Scan for the cell matching the given text and deliver its [x, y] coordinate at center. 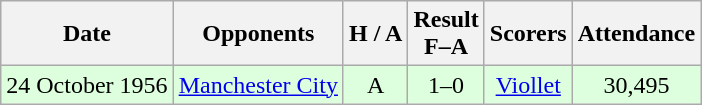
Manchester City [258, 85]
Opponents [258, 34]
1–0 [446, 85]
Attendance [636, 34]
Date [87, 34]
H / A [375, 34]
A [375, 85]
Scorers [528, 34]
Viollet [528, 85]
24 October 1956 [87, 85]
30,495 [636, 85]
ResultF–A [446, 34]
